Return the (x, y) coordinate for the center point of the cell that contains the specified text.  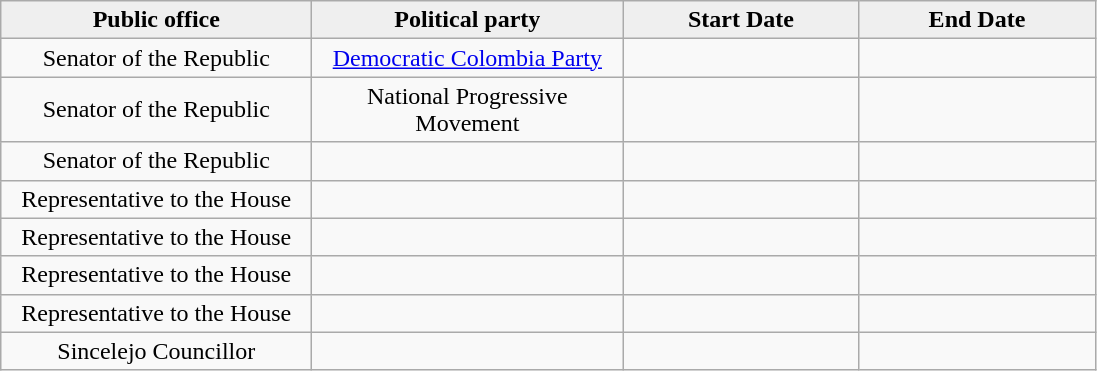
Democratic Colombia Party (468, 58)
National Progressive Movement (468, 110)
Political party (468, 20)
End Date (977, 20)
Public office (156, 20)
Start Date (741, 20)
Sincelejo Councillor (156, 351)
